Detect which cell encompasses the target text, then output its [x, y] center coordinate. 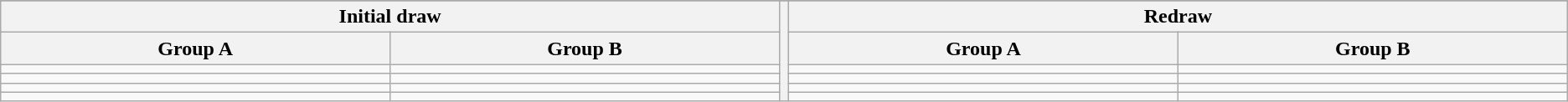
Initial draw [390, 17]
Redraw [1179, 17]
